Output the [X, Y] coordinate of the center of the cell containing the given text.  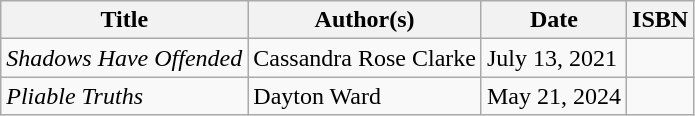
Pliable Truths [124, 96]
Date [554, 20]
Dayton Ward [365, 96]
Cassandra Rose Clarke [365, 58]
Author(s) [365, 20]
May 21, 2024 [554, 96]
July 13, 2021 [554, 58]
Title [124, 20]
Shadows Have Offended [124, 58]
ISBN [660, 20]
